Capture the cell that displays the provided text and extract its [X, Y] central coordinate. 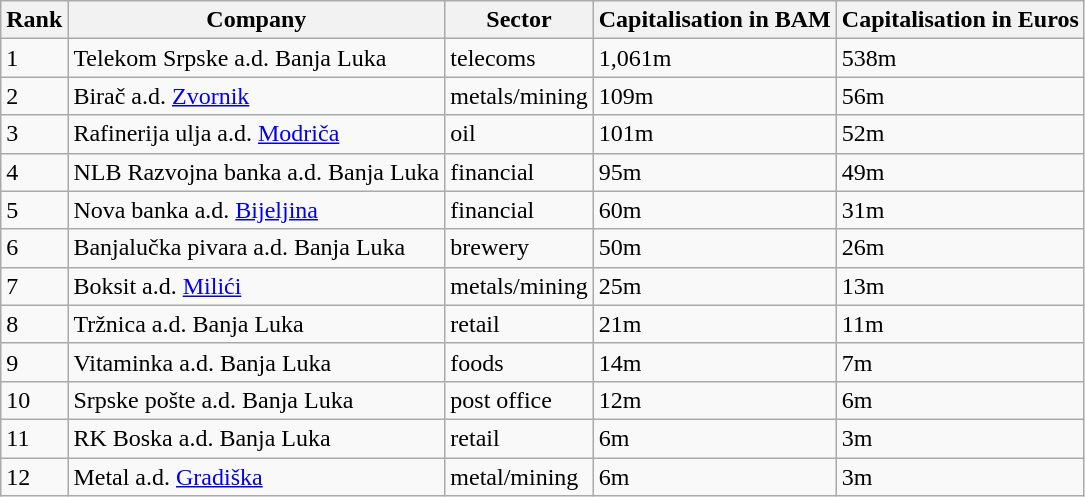
Srpske pošte a.d. Banja Luka [256, 400]
60m [714, 210]
foods [519, 362]
oil [519, 134]
1,061m [714, 58]
4 [34, 172]
56m [960, 96]
1 [34, 58]
31m [960, 210]
Capitalisation in Euros [960, 20]
12 [34, 477]
26m [960, 248]
brewery [519, 248]
RK Boska a.d. Banja Luka [256, 438]
telecoms [519, 58]
Company [256, 20]
Boksit a.d. Milići [256, 286]
Rafinerija ulja a.d. Modriča [256, 134]
Vitaminka a.d. Banja Luka [256, 362]
Sector [519, 20]
metal/mining [519, 477]
109m [714, 96]
post office [519, 400]
Metal a.d. Gradiška [256, 477]
8 [34, 324]
21m [714, 324]
NLB Razvojna banka a.d. Banja Luka [256, 172]
Nova banka a.d. Bijeljina [256, 210]
Telekom Srpske a.d. Banja Luka [256, 58]
52m [960, 134]
95m [714, 172]
Banjalučka pivara a.d. Banja Luka [256, 248]
49m [960, 172]
10 [34, 400]
Rank [34, 20]
13m [960, 286]
7m [960, 362]
50m [714, 248]
14m [714, 362]
25m [714, 286]
6 [34, 248]
12m [714, 400]
3 [34, 134]
538m [960, 58]
Capitalisation in BAM [714, 20]
Birač a.d. Zvornik [256, 96]
Tržnica a.d. Banja Luka [256, 324]
101m [714, 134]
2 [34, 96]
5 [34, 210]
7 [34, 286]
11 [34, 438]
9 [34, 362]
11m [960, 324]
